Provide the (x, y) coordinate of the cell's center where the given text is located.  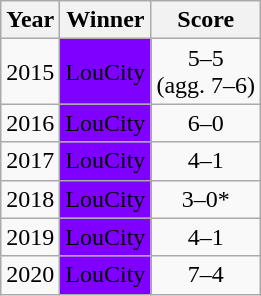
6–0 (206, 123)
2018 (30, 199)
Score (206, 20)
7–4 (206, 275)
2015 (30, 72)
2019 (30, 237)
Winner (106, 20)
2016 (30, 123)
3–0* (206, 199)
5–5(agg. 7–6) (206, 72)
Year (30, 20)
2020 (30, 275)
2017 (30, 161)
